Search for the cell housing the specified text and yield its [X, Y] center coordinate. 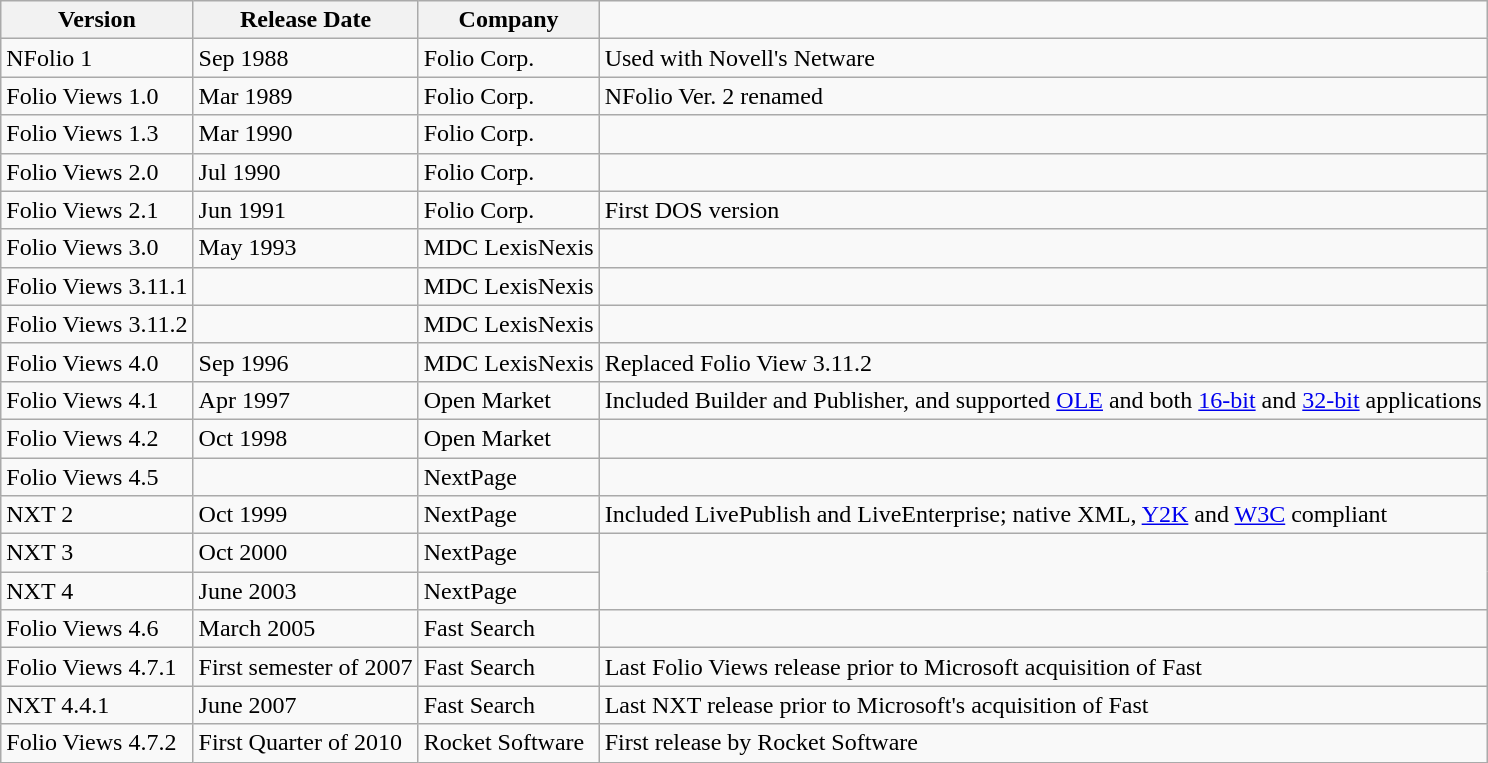
Sep 1996 [306, 362]
NXT 2 [97, 515]
First Quarter of 2010 [306, 743]
Jul 1990 [306, 172]
Folio Views 3.11.2 [97, 324]
NXT 4.4.1 [97, 705]
Folio Views 4.7.1 [97, 667]
First semester of 2007 [306, 667]
June 2003 [306, 591]
Included Builder and Publisher, and supported OLE and both 16-bit and 32-bit applications [1043, 400]
NFolio 1 [97, 58]
Release Date [306, 20]
Folio Views 4.2 [97, 438]
Oct 1999 [306, 515]
Folio Views 1.0 [97, 96]
Folio Views 2.0 [97, 172]
Folio Views 3.11.1 [97, 286]
Mar 1989 [306, 96]
Apr 1997 [306, 400]
Folio Views 4.6 [97, 629]
Last NXT release prior to Microsoft's acquisition of Fast [1043, 705]
Folio Views 4.5 [97, 477]
May 1993 [306, 248]
March 2005 [306, 629]
Folio Views 1.3 [97, 134]
June 2007 [306, 705]
Folio Views 2.1 [97, 210]
NXT 4 [97, 591]
Oct 2000 [306, 553]
Used with Novell's Netware [1043, 58]
Last Folio Views release prior to Microsoft acquisition of Fast [1043, 667]
First release by Rocket Software [1043, 743]
Folio Views 4.7.2 [97, 743]
Company [508, 20]
Rocket Software [508, 743]
Version [97, 20]
Folio Views 3.0 [97, 248]
Folio Views 4.1 [97, 400]
Mar 1990 [306, 134]
Replaced Folio View 3.11.2 [1043, 362]
NFolio Ver. 2 renamed [1043, 96]
Included LivePublish and LiveEnterprise; native XML, Y2K and W3C compliant [1043, 515]
Sep 1988 [306, 58]
Oct 1998 [306, 438]
NXT 3 [97, 553]
First DOS version [1043, 210]
Jun 1991 [306, 210]
Folio Views 4.0 [97, 362]
